Provide the [X, Y] coordinate of the cell's center where the given text is located.  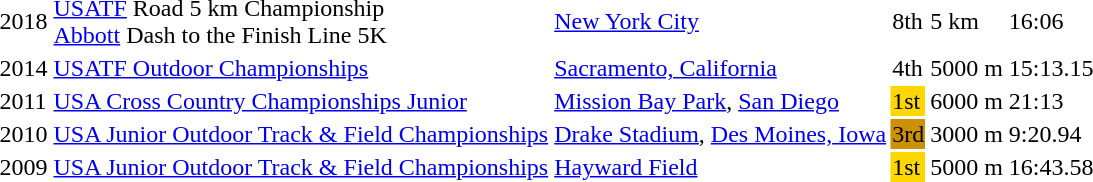
Sacramento, California [720, 68]
USATF Outdoor Championships [301, 68]
3000 m [967, 134]
4th [908, 68]
USA Cross Country Championships Junior [301, 101]
Drake Stadium, Des Moines, Iowa [720, 134]
6000 m [967, 101]
Hayward Field [720, 167]
Mission Bay Park, San Diego [720, 101]
3rd [908, 134]
